Determine the [X, Y] coordinate at the center of the cell enclosing the given text.  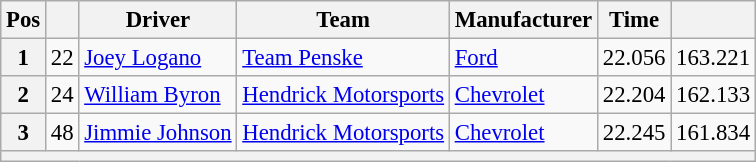
2 [24, 95]
48 [62, 133]
Time [634, 20]
Team Penske [343, 58]
Pos [24, 20]
William Byron [158, 95]
22.245 [634, 133]
162.133 [714, 95]
1 [24, 58]
22.204 [634, 95]
Driver [158, 20]
22 [62, 58]
3 [24, 133]
24 [62, 95]
Jimmie Johnson [158, 133]
163.221 [714, 58]
Joey Logano [158, 58]
Manufacturer [523, 20]
161.834 [714, 133]
22.056 [634, 58]
Ford [523, 58]
Team [343, 20]
